Provide the (x, y) coordinate of the cell's center where the given text is located.  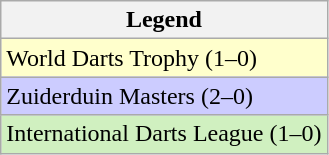
Zuiderduin Masters (2–0) (164, 96)
World Darts Trophy (1–0) (164, 58)
International Darts League (1–0) (164, 134)
Legend (164, 20)
